For the text-containing cell, return its midpoint in (x, y) coordinate format. 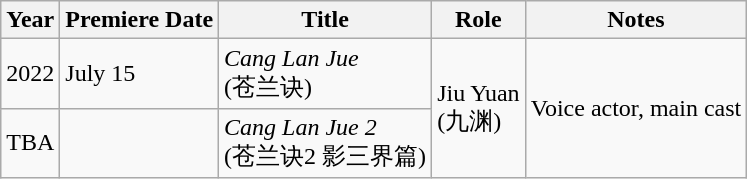
Voice actor, main cast (636, 108)
Cang Lan Jue 2(苍兰诀2 影三界篇) (326, 143)
Year (30, 20)
TBA (30, 143)
Premiere Date (140, 20)
Jiu Yuan(九渊) (479, 108)
Notes (636, 20)
Title (326, 20)
2022 (30, 74)
Cang Lan Jue(苍兰诀) (326, 74)
July 15 (140, 74)
Role (479, 20)
